Search for the cell housing the specified text and yield its [x, y] center coordinate. 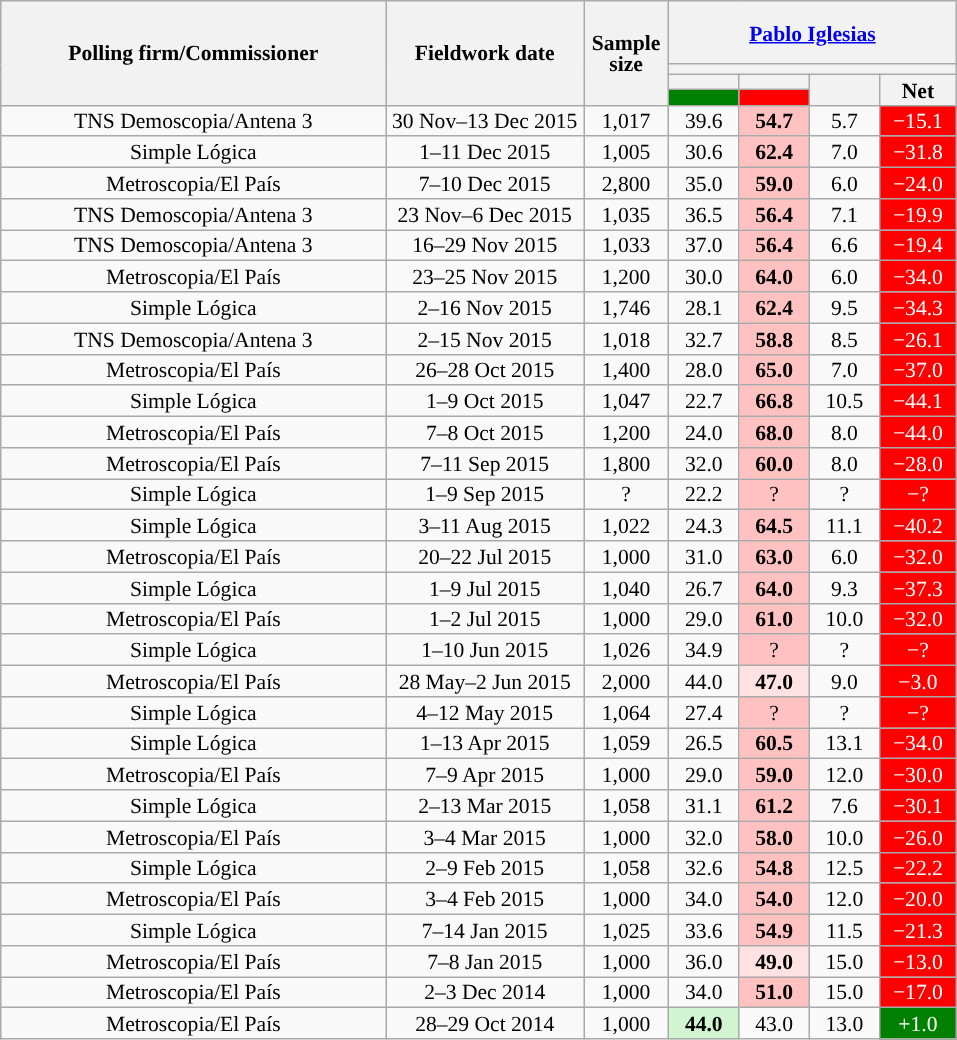
−30.0 [918, 774]
1,035 [626, 214]
1–9 Jul 2015 [485, 588]
64.5 [774, 526]
1,746 [626, 308]
31.1 [704, 806]
13.0 [844, 1024]
1,018 [626, 338]
23 Nov–6 Dec 2015 [485, 214]
2–16 Nov 2015 [485, 308]
7–8 Oct 2015 [485, 432]
−19.9 [918, 214]
2–9 Feb 2015 [485, 868]
Polling firm/Commissioner [194, 53]
1,022 [626, 526]
8.5 [844, 338]
12.5 [844, 868]
−22.2 [918, 868]
54.0 [774, 900]
2–13 Mar 2015 [485, 806]
1–9 Sep 2015 [485, 494]
Pablo Iglesias [813, 32]
10.5 [844, 402]
28 May–2 Jun 2015 [485, 682]
1,059 [626, 744]
66.8 [774, 402]
63.0 [774, 556]
3–4 Feb 2015 [485, 900]
−20.0 [918, 900]
39.6 [704, 120]
7.1 [844, 214]
−37.3 [918, 588]
−44.1 [918, 402]
−13.0 [918, 962]
7–8 Jan 2015 [485, 962]
−40.2 [918, 526]
28.0 [704, 370]
1,064 [626, 712]
58.0 [774, 836]
35.0 [704, 184]
47.0 [774, 682]
Fieldwork date [485, 53]
7–11 Sep 2015 [485, 464]
28–29 Oct 2014 [485, 1024]
9.5 [844, 308]
26.7 [704, 588]
7–9 Apr 2015 [485, 774]
7.6 [844, 806]
16–29 Nov 2015 [485, 246]
43.0 [774, 1024]
1–9 Oct 2015 [485, 402]
1,005 [626, 152]
1,800 [626, 464]
−15.1 [918, 120]
32.6 [704, 868]
22.2 [704, 494]
36.0 [704, 962]
32.7 [704, 338]
1–2 Jul 2015 [485, 618]
26.5 [704, 744]
−34.3 [918, 308]
−3.0 [918, 682]
33.6 [704, 930]
3–11 Aug 2015 [485, 526]
1–13 Apr 2015 [485, 744]
Net [918, 90]
2–15 Nov 2015 [485, 338]
11.5 [844, 930]
23–25 Nov 2015 [485, 276]
26–28 Oct 2015 [485, 370]
Sample size [626, 53]
1–11 Dec 2015 [485, 152]
30.6 [704, 152]
−44.0 [918, 432]
60.5 [774, 744]
65.0 [774, 370]
1,017 [626, 120]
61.2 [774, 806]
2–3 Dec 2014 [485, 992]
34.9 [704, 650]
−17.0 [918, 992]
13.1 [844, 744]
+1.0 [918, 1024]
2,000 [626, 682]
7–14 Jan 2015 [485, 930]
36.5 [704, 214]
24.0 [704, 432]
−19.4 [918, 246]
1–10 Jun 2015 [485, 650]
51.0 [774, 992]
22.7 [704, 402]
2,800 [626, 184]
68.0 [774, 432]
5.7 [844, 120]
−28.0 [918, 464]
1,400 [626, 370]
31.0 [704, 556]
9.0 [844, 682]
27.4 [704, 712]
11.1 [844, 526]
1,040 [626, 588]
61.0 [774, 618]
−21.3 [918, 930]
1,025 [626, 930]
−31.8 [918, 152]
6.6 [844, 246]
−37.0 [918, 370]
60.0 [774, 464]
54.8 [774, 868]
58.8 [774, 338]
37.0 [704, 246]
20–22 Jul 2015 [485, 556]
1,026 [626, 650]
9.3 [844, 588]
3–4 Mar 2015 [485, 836]
54.9 [774, 930]
30 Nov–13 Dec 2015 [485, 120]
1,047 [626, 402]
4–12 May 2015 [485, 712]
−30.1 [918, 806]
7–10 Dec 2015 [485, 184]
54.7 [774, 120]
−26.0 [918, 836]
−24.0 [918, 184]
49.0 [774, 962]
24.3 [704, 526]
1,033 [626, 246]
30.0 [704, 276]
28.1 [704, 308]
−26.1 [918, 338]
